Return the [x, y] coordinate for the center point of the cell that contains the specified text.  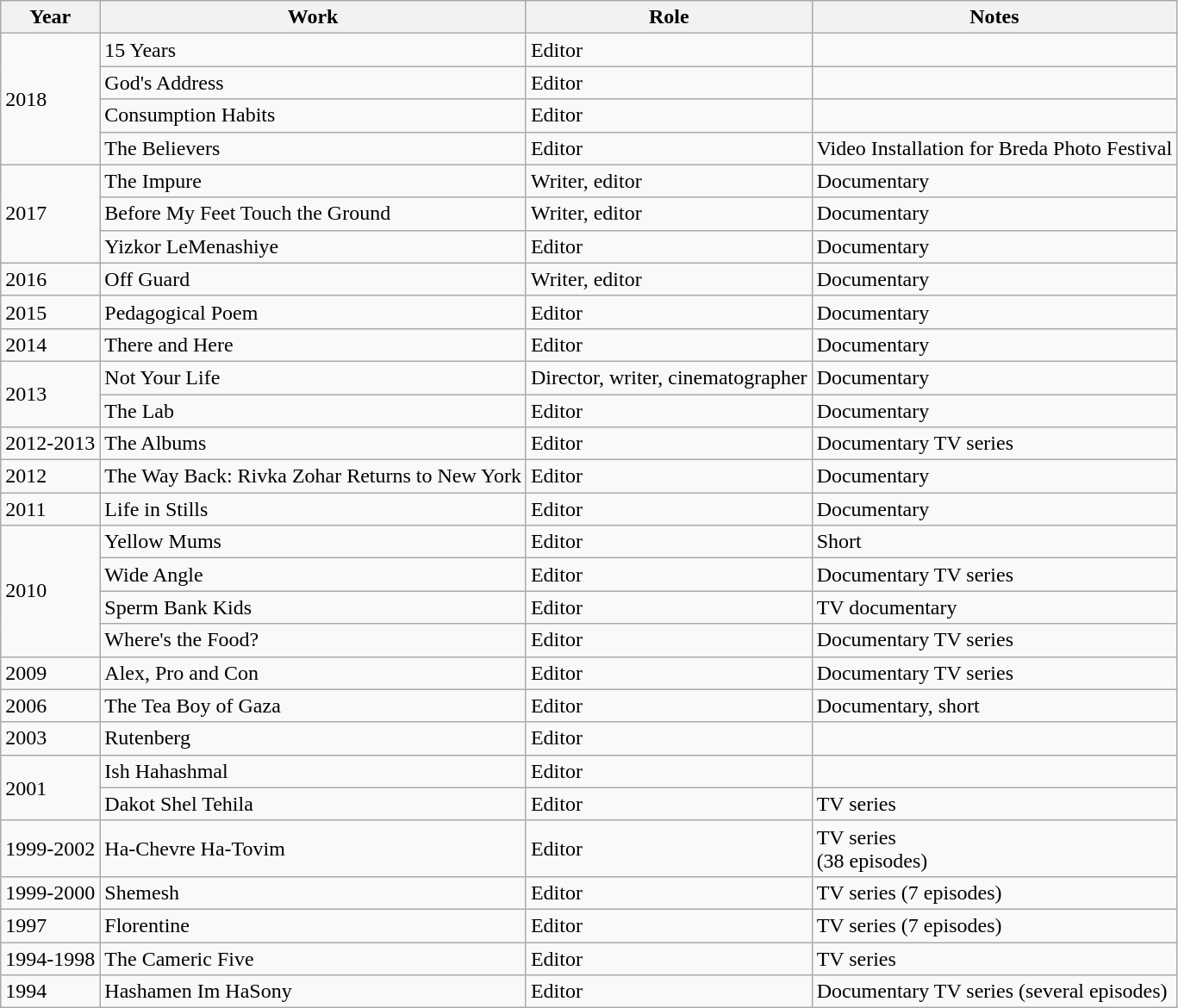
2006 [50, 706]
2014 [50, 345]
God's Address [314, 83]
The Impure [314, 181]
Not Your Life [314, 377]
The Tea Boy of Gaza [314, 706]
1999-2002 [50, 848]
2012 [50, 476]
1994-1998 [50, 959]
Video Installation for Breda Photo Festival [994, 148]
Ish Hahashmal [314, 771]
The Way Back: Rivka Zohar Returns to New York [314, 476]
2003 [50, 738]
2013 [50, 394]
Documentary TV series (several episodes) [994, 992]
Yizkor LeMenashiye [314, 246]
The Believers [314, 148]
Alex, Pro and Con [314, 673]
Short [994, 542]
Pedagogical Poem [314, 312]
Ha-Chevre Ha-Tovim [314, 848]
1997 [50, 925]
TV series(38 episodes) [994, 848]
Wide Angle [314, 575]
Florentine [314, 925]
Hashamen Im HaSony [314, 992]
1999-2000 [50, 893]
Year [50, 17]
The Lab [314, 411]
Role [669, 17]
The Cameric Five [314, 959]
Dakot Shel Tehila [314, 804]
Work [314, 17]
Shemesh [314, 893]
Director, writer, cinematographer [669, 377]
2017 [50, 214]
Yellow Mums [314, 542]
15 Years [314, 50]
2016 [50, 279]
2015 [50, 312]
Off Guard [314, 279]
Life in Stills [314, 509]
2001 [50, 787]
Where's the Food? [314, 640]
2011 [50, 509]
Consumption Habits [314, 115]
2010 [50, 591]
Rutenberg [314, 738]
2012-2013 [50, 444]
The Albums [314, 444]
Notes [994, 17]
There and Here [314, 345]
2009 [50, 673]
2018 [50, 99]
TV documentary [994, 607]
Sperm Bank Kids [314, 607]
1994 [50, 992]
Before My Feet Touch the Ground [314, 214]
Documentary, short [994, 706]
